Locate the cell with the specified text and output its (X, Y) center coordinate. 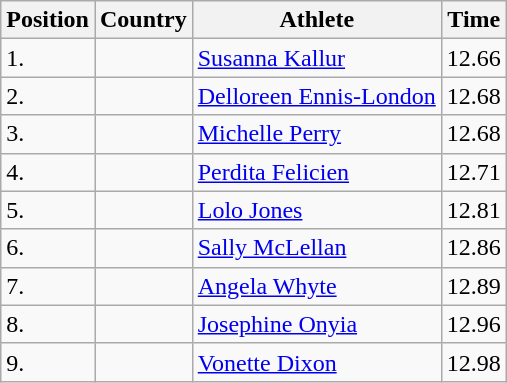
6. (48, 248)
12.96 (474, 324)
12.98 (474, 362)
Delloreen Ennis-London (316, 96)
12.89 (474, 286)
2. (48, 96)
Athlete (316, 20)
4. (48, 172)
Time (474, 20)
9. (48, 362)
Angela Whyte (316, 286)
Vonette Dixon (316, 362)
12.71 (474, 172)
8. (48, 324)
12.81 (474, 210)
Sally McLellan (316, 248)
12.86 (474, 248)
Michelle Perry (316, 134)
12.66 (474, 58)
7. (48, 286)
Lolo Jones (316, 210)
Susanna Kallur (316, 58)
1. (48, 58)
Josephine Onyia (316, 324)
5. (48, 210)
Position (48, 20)
3. (48, 134)
Country (143, 20)
Perdita Felicien (316, 172)
